Find where the given text appears and provide that cell's center as (X, Y) coordinate. 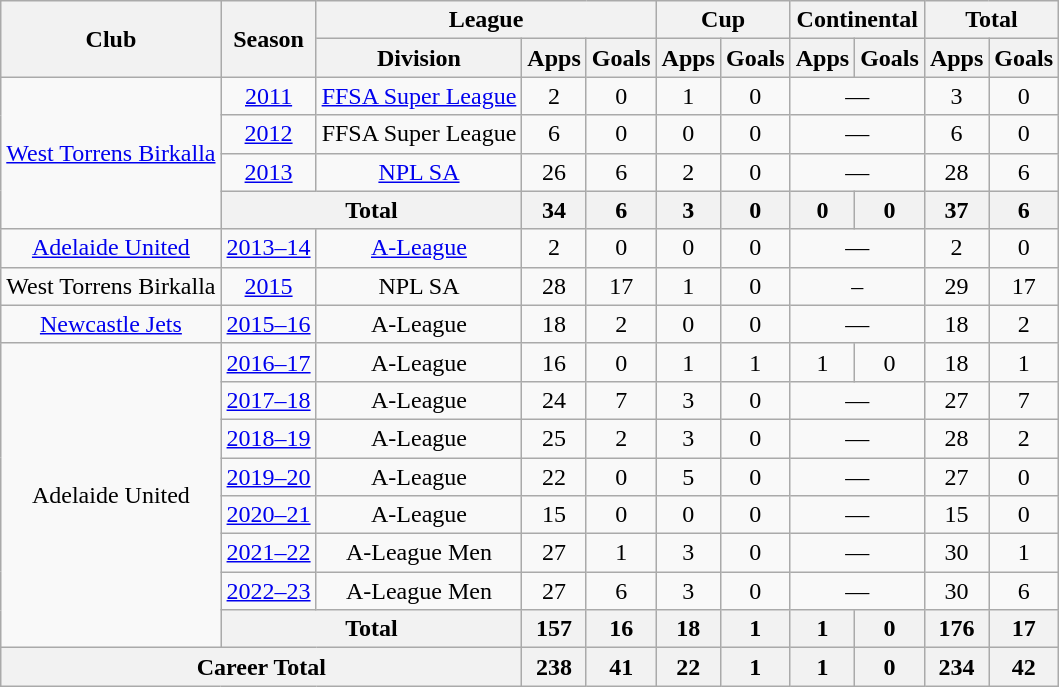
42 (1024, 667)
25 (554, 438)
Division (419, 58)
2015 (268, 286)
29 (956, 286)
2022–23 (268, 591)
2016–17 (268, 362)
37 (956, 210)
176 (956, 629)
2021–22 (268, 553)
2018–19 (268, 438)
Career Total (262, 667)
2017–18 (268, 400)
Cup (723, 20)
24 (554, 400)
2011 (268, 96)
238 (554, 667)
5 (688, 477)
2015–16 (268, 324)
– (857, 286)
157 (554, 629)
34 (554, 210)
Club (111, 39)
Newcastle Jets (111, 324)
League (486, 20)
Continental (857, 20)
2013–14 (268, 248)
26 (554, 172)
234 (956, 667)
2020–21 (268, 515)
Season (268, 39)
2019–20 (268, 477)
2012 (268, 134)
2013 (268, 172)
41 (621, 667)
